Output the (x, y) coordinate of the center of the cell containing the given text.  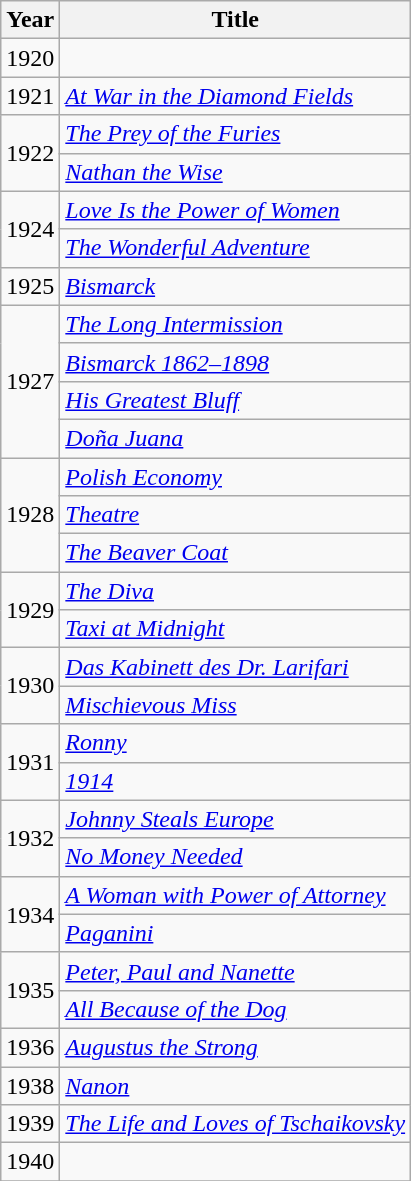
Taxi at Midnight (236, 629)
No Money Needed (236, 857)
Nanon (236, 1085)
Theatre (236, 515)
The Life and Loves of Tschaikovsky (236, 1124)
1925 (30, 286)
At War in the Diamond Fields (236, 96)
1928 (30, 515)
Ronny (236, 743)
1922 (30, 153)
1920 (30, 58)
Paganini (236, 933)
1935 (30, 990)
Augustus the Strong (236, 1047)
Nathan the Wise (236, 172)
Das Kabinett des Dr. Larifari (236, 667)
Polish Economy (236, 477)
1931 (30, 762)
The Long Intermission (236, 324)
1929 (30, 610)
The Beaver Coat (236, 553)
His Greatest Bluff (236, 400)
1921 (30, 96)
All Because of the Dog (236, 1009)
The Wonderful Adventure (236, 248)
Mischievous Miss (236, 705)
Year (30, 20)
Doña Juana (236, 438)
Peter, Paul and Nanette (236, 971)
Title (236, 20)
1924 (30, 229)
1936 (30, 1047)
1927 (30, 381)
Love Is the Power of Women (236, 210)
1932 (30, 838)
1930 (30, 686)
Bismarck 1862–1898 (236, 362)
1938 (30, 1085)
1914 (236, 781)
Bismarck (236, 286)
The Diva (236, 591)
Johnny Steals Europe (236, 819)
1934 (30, 914)
A Woman with Power of Attorney (236, 895)
1940 (30, 1162)
The Prey of the Furies (236, 134)
1939 (30, 1124)
